Return (X, Y) of the center of cell containing provided text 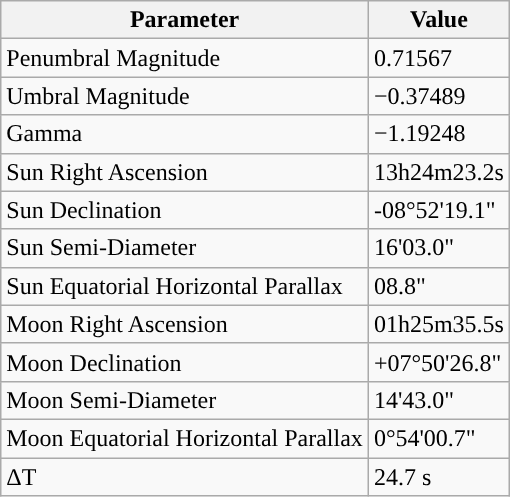
Sun Equatorial Horizontal Parallax (185, 286)
Umbral Magnitude (185, 96)
16'03.0" (438, 248)
0.71567 (438, 58)
Moon Semi-Diameter (185, 400)
−0.37489 (438, 96)
01h25m35.5s (438, 324)
Moon Declination (185, 362)
ΔT (185, 477)
0°54'00.7" (438, 438)
Moon Right Ascension (185, 324)
Sun Right Ascension (185, 172)
-08°52'19.1" (438, 210)
Parameter (185, 20)
13h24m23.2s (438, 172)
Gamma (185, 134)
−1.19248 (438, 134)
Sun Declination (185, 210)
24.7 s (438, 477)
Sun Semi-Diameter (185, 248)
Moon Equatorial Horizontal Parallax (185, 438)
+07°50'26.8" (438, 362)
08.8" (438, 286)
Value (438, 20)
14'43.0" (438, 400)
Penumbral Magnitude (185, 58)
